From the cell containing the given text, extract its center point as [X, Y] coordinate. 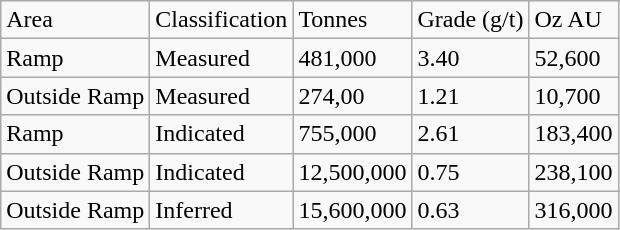
Grade (g/t) [470, 20]
2.61 [470, 134]
Classification [222, 20]
Tonnes [352, 20]
1.21 [470, 96]
0.75 [470, 172]
Area [76, 20]
Oz AU [574, 20]
755,000 [352, 134]
10,700 [574, 96]
12,500,000 [352, 172]
52,600 [574, 58]
274,00 [352, 96]
316,000 [574, 210]
481,000 [352, 58]
238,100 [574, 172]
3.40 [470, 58]
Inferred [222, 210]
0.63 [470, 210]
15,600,000 [352, 210]
183,400 [574, 134]
